For the text-containing cell, return its midpoint in (x, y) coordinate format. 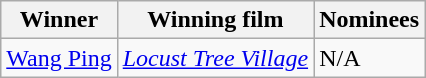
N/A (370, 58)
Nominees (370, 20)
Wang Ping (59, 58)
Winning film (215, 20)
Locust Tree Village (215, 58)
Winner (59, 20)
